Detect which cell encompasses the target text, then output its [X, Y] center coordinate. 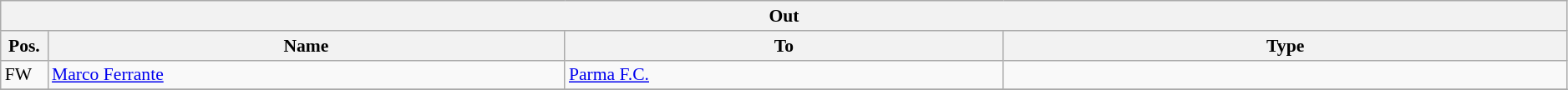
Out [784, 16]
Type [1285, 46]
Pos. [24, 46]
Parma F.C. [784, 75]
FW [24, 75]
Marco Ferrante [306, 75]
Name [306, 46]
To [784, 46]
